Output the [x, y] coordinate of the center of the cell containing the given text.  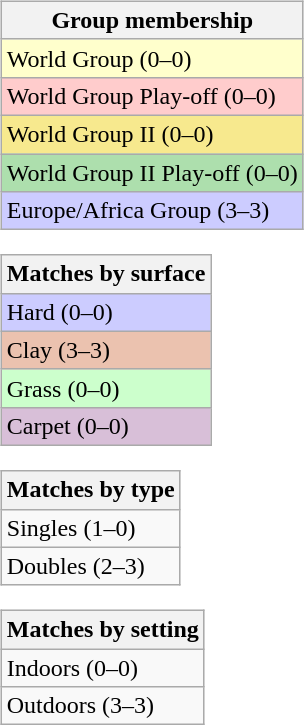
World Group Play-off (0–0) [152, 96]
Hard (0–0) [106, 312]
Matches by type [90, 490]
Group membership [152, 20]
World Group II Play-off (0–0) [152, 173]
World Group (0–0) [152, 58]
World Group II (0–0) [152, 134]
Matches by setting [102, 630]
Europe/Africa Group (3–3) [152, 211]
Carpet (0–0) [106, 426]
Matches by surface [106, 274]
Outdoors (3–3) [102, 706]
Clay (3–3) [106, 350]
Grass (0–0) [106, 388]
Indoors (0–0) [102, 668]
Doubles (2–3) [90, 566]
Singles (1–0) [90, 528]
